Output the [X, Y] coordinate of the center of the cell containing the given text.  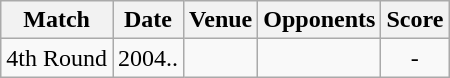
Score [415, 20]
2004.. [148, 58]
Date [148, 20]
4th Round [57, 58]
Opponents [320, 20]
Match [57, 20]
- [415, 58]
Venue [221, 20]
